Detect which cell encompasses the target text, then output its [X, Y] center coordinate. 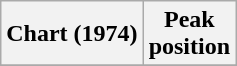
Peakposition [189, 34]
Chart (1974) [72, 34]
